Provide the [x, y] coordinate of the cell's center where the given text is located.  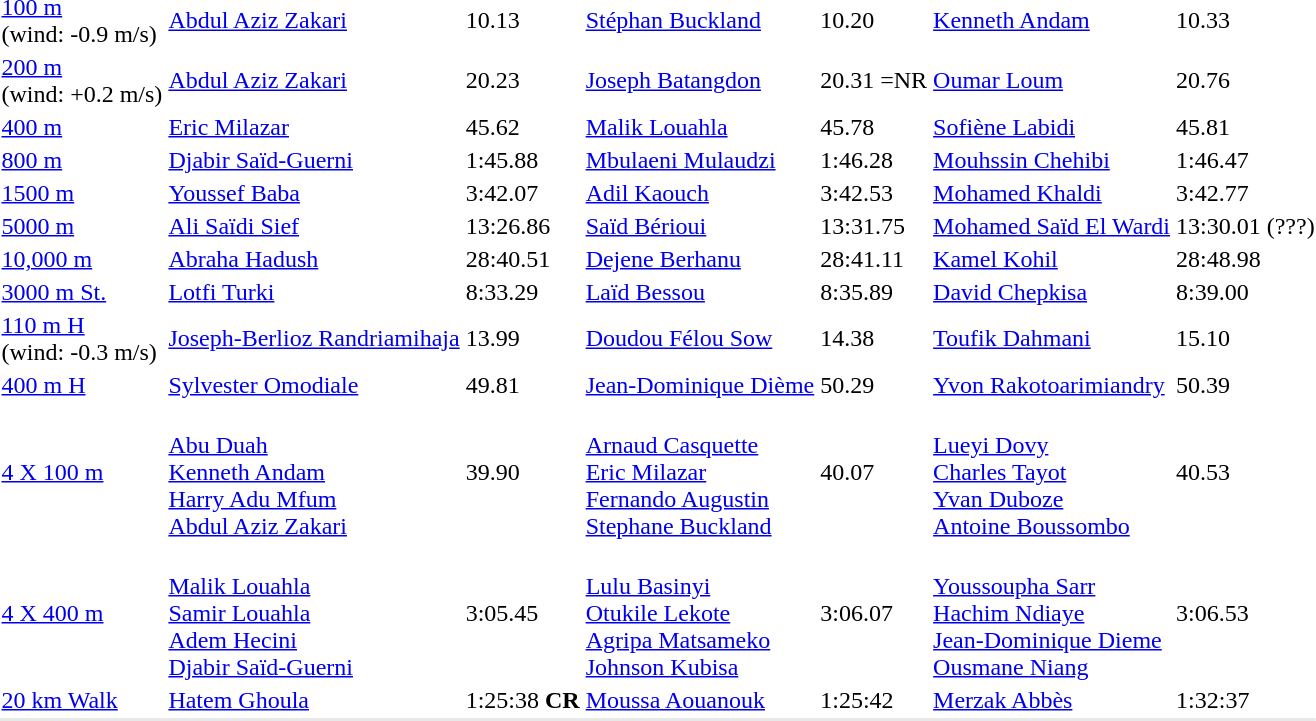
Eric Milazar [314, 127]
49.81 [522, 385]
5000 m [82, 226]
Kamel Kohil [1052, 259]
Saïd Bérioui [700, 226]
Laïd Bessou [700, 292]
50.29 [874, 385]
Oumar Loum [1052, 80]
Joseph Batangdon [700, 80]
3:06.07 [874, 613]
20.31 =NR [874, 80]
40.07 [874, 472]
4 X 400 m [82, 613]
3000 m St. [82, 292]
200 m(wind: +0.2 m/s) [82, 80]
20 km Walk [82, 700]
10,000 m [82, 259]
1:25:38 CR [522, 700]
28:41.11 [874, 259]
13.99 [522, 338]
Arnaud CasquetteEric MilazarFernando AugustinStephane Buckland [700, 472]
1:45.88 [522, 160]
Hatem Ghoula [314, 700]
Sylvester Omodiale [314, 385]
1:25:42 [874, 700]
Merzak Abbès [1052, 700]
3:42.07 [522, 193]
8:33.29 [522, 292]
Abraha Hadush [314, 259]
45.62 [522, 127]
Yvon Rakotoarimiandry [1052, 385]
Lotfi Turki [314, 292]
Djabir Saïd-Guerni [314, 160]
800 m [82, 160]
13:26.86 [522, 226]
Malik LouahlaSamir LouahlaAdem HeciniDjabir Saïd-Guerni [314, 613]
Sofiène Labidi [1052, 127]
Mohamed Saïd El Wardi [1052, 226]
Dejene Berhanu [700, 259]
Lulu BasinyiOtukile LekoteAgripa MatsamekoJohnson Kubisa [700, 613]
400 m [82, 127]
Toufik Dahmani [1052, 338]
45.78 [874, 127]
1500 m [82, 193]
Moussa Aouanouk [700, 700]
39.90 [522, 472]
13:31.75 [874, 226]
Youssef Baba [314, 193]
Adil Kaouch [700, 193]
3:05.45 [522, 613]
8:35.89 [874, 292]
Abdul Aziz Zakari [314, 80]
3:42.53 [874, 193]
1:46.28 [874, 160]
Jean-Dominique Dième [700, 385]
14.38 [874, 338]
Abu DuahKenneth AndamHarry Adu MfumAbdul Aziz Zakari [314, 472]
Malik Louahla [700, 127]
Mouhssin Chehibi [1052, 160]
Youssoupha SarrHachim NdiayeJean-Dominique DiemeOusmane Niang [1052, 613]
28:40.51 [522, 259]
Ali Saïdi Sief [314, 226]
Lueyi DovyCharles TayotYvan DubozeAntoine Boussombo [1052, 472]
Doudou Félou Sow [700, 338]
20.23 [522, 80]
David Chepkisa [1052, 292]
4 X 100 m [82, 472]
Joseph-Berlioz Randriamihaja [314, 338]
Mbulaeni Mulaudzi [700, 160]
400 m H [82, 385]
Mohamed Khaldi [1052, 193]
110 m H(wind: -0.3 m/s) [82, 338]
